Return the (x, y) coordinate for the center point of the cell that contains the specified text.  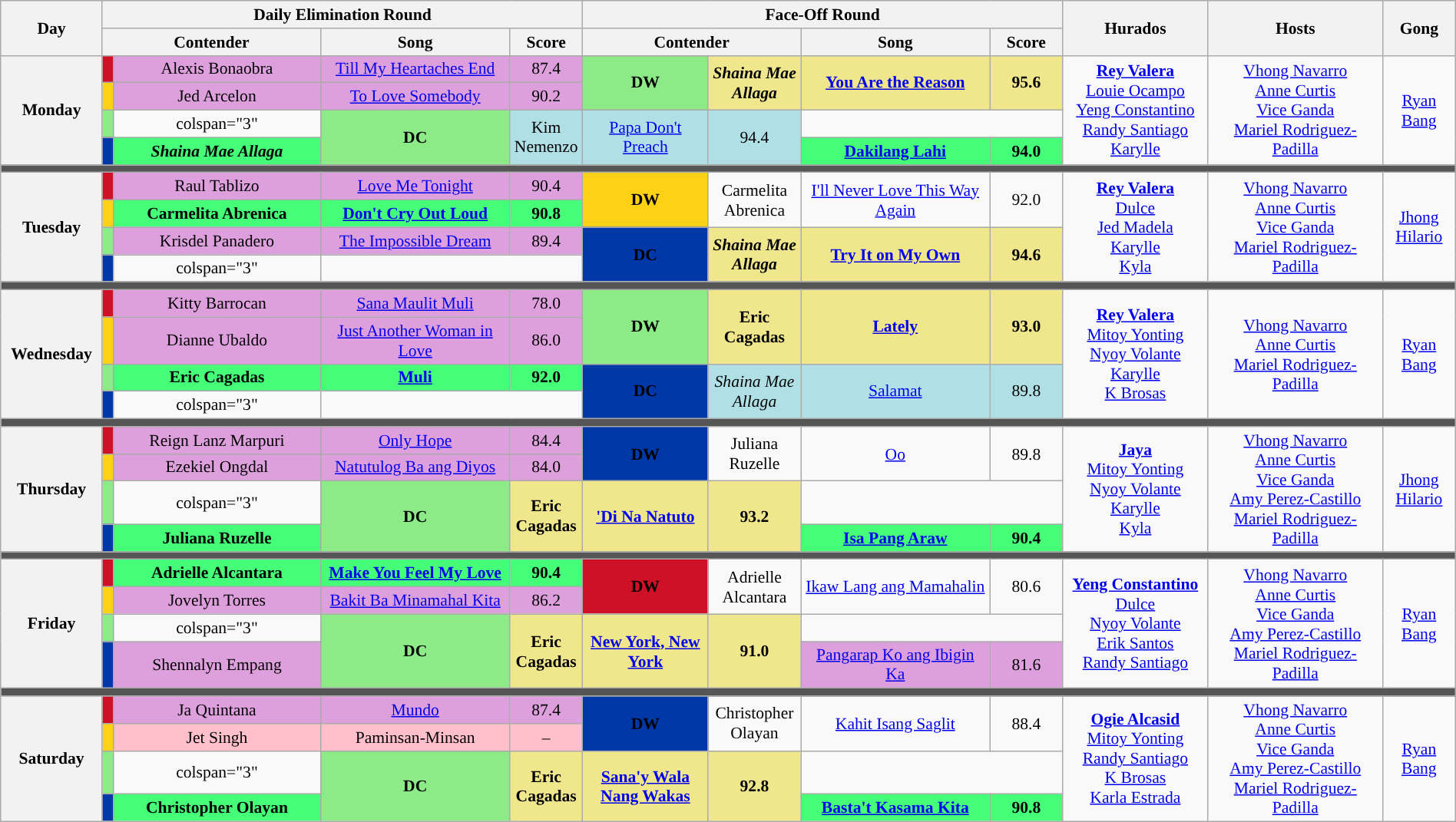
JayaMitoy YontingNyoy VolanteKarylleKyla (1135, 490)
90.2 (547, 97)
84.4 (547, 441)
Monday (52, 110)
Ogie AlcasidMitoy YontingRandy SantiagoK BrosasKarla Estrada (1135, 758)
86.0 (547, 341)
Face-Off Round (823, 15)
Basta't Kasama Kita (895, 808)
Friday (52, 624)
Hurados (1135, 28)
Bakit Ba Minamahal Kita (415, 601)
Isa Pang Araw (895, 538)
94.6 (1026, 255)
Ezekiel Ongdal (217, 467)
Till My Heartaches End (415, 69)
Tuesday (52, 227)
Muli (415, 378)
81.6 (1026, 665)
88.4 (1026, 723)
Papa Don't Preach (646, 138)
Don't Cry Out Loud (415, 214)
Shennalyn Empang (217, 665)
94.0 (1026, 151)
Vhong NavarroAnne CurtisMariel Rodriguez-Padilla (1295, 355)
You Are the Reason (895, 83)
The Impossible Dream (415, 241)
Mundo (415, 710)
Yeng ConstantinoDulceNyoy VolanteErik SantosRandy Santiago (1135, 624)
78.0 (547, 304)
Alexis Bonaobra (217, 69)
Paminsan-Minsan (415, 738)
Try It on My Own (895, 255)
Make You Feel My Love (415, 573)
Ja Quintana (217, 710)
93.2 (754, 517)
Love Me Tonight (415, 187)
Lately (895, 327)
Jet Singh (217, 738)
Sana'y Wala Nang Wakas (646, 786)
Natutulog Ba ang Diyos (415, 467)
Rey ValeraLouie OcampoYeng ConstantinoRandy SantiagoKarylle (1135, 110)
Jovelyn Torres (217, 601)
86.2 (547, 601)
Dianne Ubaldo (217, 341)
Kim Nemenzo (547, 138)
Gong (1419, 28)
Oo (895, 454)
Dakilang Lahi (895, 151)
To Love Somebody (415, 97)
Rey ValeraMitoy YontingNyoy VolanteKarylleK Brosas (1135, 355)
Wednesday (52, 355)
Saturday (52, 758)
Just Another Woman in Love (415, 341)
Thursday (52, 490)
Pangarap Ko ang Ibigin Ka (895, 665)
80.6 (1026, 586)
I'll Never Love This Way Again (895, 200)
92.8 (754, 786)
Kahit Isang Saglit (895, 723)
Raul Tablizo (217, 187)
89.4 (547, 241)
– (547, 738)
Salamat (895, 391)
Kitty Barrocan (217, 304)
93.0 (1026, 327)
Krisdel Panadero (217, 241)
Jed Arcelon (217, 97)
Hosts (1295, 28)
Rey ValeraDulceJed MadelaKarylleKyla (1135, 227)
Daily Elimination Round (342, 15)
'Di Na Natuto (646, 517)
Day (52, 28)
95.6 (1026, 83)
84.0 (547, 467)
New York, New York (646, 651)
Reign Lanz Marpuri (217, 441)
Sana Maulit Muli (415, 304)
Only Hope (415, 441)
94.4 (754, 138)
Ikaw Lang ang Mamahalin (895, 586)
91.0 (754, 651)
